Determine the (x, y) coordinate at the center of the cell enclosing the given text.  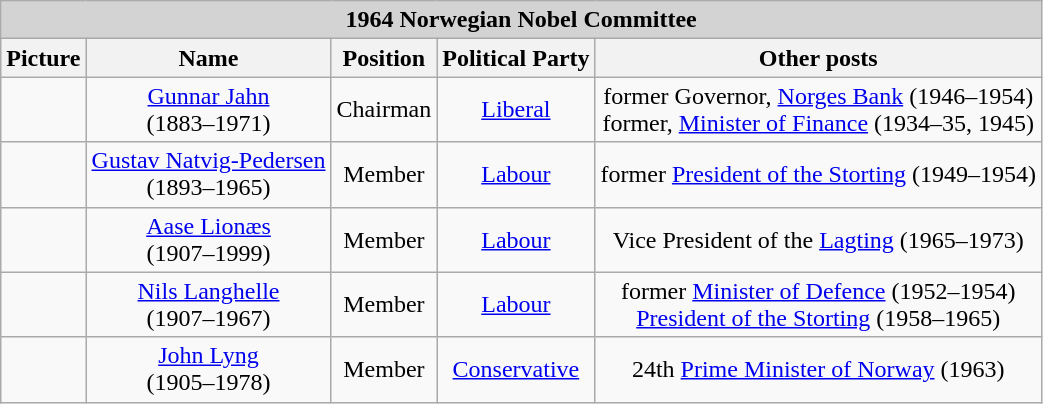
Gustav Natvig-Pedersen (1893–1965) (208, 174)
former Minister of Defence (1952–1954)President of the Storting (1958–1965) (818, 304)
John Lyng (1905–1978) (208, 370)
Nils Langhelle (1907–1967) (208, 304)
Name (208, 58)
Chairman (384, 110)
24th Prime Minister of Norway (1963) (818, 370)
Position (384, 58)
Gunnar Jahn (1883–1971) (208, 110)
former President of the Storting (1949–1954) (818, 174)
Political Party (516, 58)
Other posts (818, 58)
Conservative (516, 370)
Vice President of the Lagting (1965–1973) (818, 240)
1964 Norwegian Nobel Committee (522, 20)
Aase Lionæs (1907–1999) (208, 240)
former Governor, Norges Bank (1946–1954)former, Minister of Finance (1934–35, 1945) (818, 110)
Liberal (516, 110)
Picture (44, 58)
